Capture the cell that displays the provided text and extract its (x, y) central coordinate. 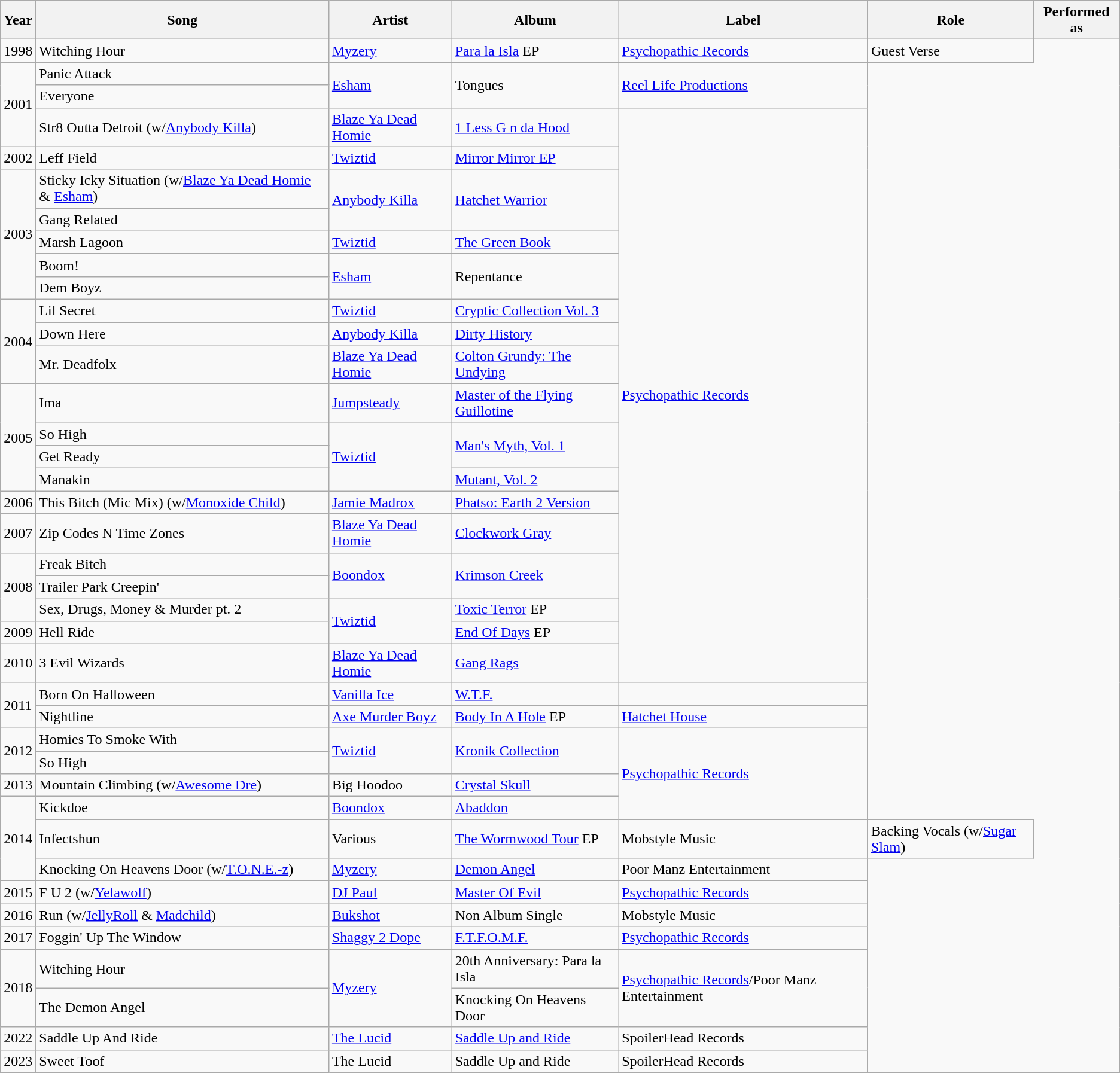
Label (743, 20)
2003 (18, 234)
F.T.F.O.M.F. (535, 938)
Panic Attack (182, 74)
2001 (18, 104)
Down Here (182, 333)
Various (390, 839)
The Green Book (535, 242)
Kronik Collection (535, 751)
Toxic Terror EP (535, 609)
Dirty History (535, 333)
Gang Related (182, 220)
End Of Days EP (535, 632)
Master of the Flying Guillotine (535, 403)
1998 (18, 51)
Hell Ride (182, 632)
Mr. Deadfolx (182, 365)
Artist (390, 20)
2009 (18, 632)
Performed as (1076, 20)
2008 (18, 587)
2017 (18, 938)
Backing Vocals (w/Sugar Slam) (950, 839)
Ima (182, 403)
Role (950, 20)
Hatchet Warrior (535, 200)
Zip Codes N Time Zones (182, 534)
2011 (18, 705)
2002 (18, 158)
Tongues (535, 85)
Poor Manz Entertainment (743, 870)
Body In A Hole EP (535, 717)
Master Of Evil (535, 892)
Shaggy 2 Dope (390, 938)
20th Anniversary: Para la Isla (535, 969)
2022 (18, 1038)
Boom! (182, 265)
Infectshun (182, 839)
Bukshot (390, 915)
Gang Rags (535, 663)
Saddle Up And Ride (182, 1038)
Mutant, Vol. 2 (535, 480)
The Demon Angel (182, 1007)
Cryptic Collection Vol. 3 (535, 310)
Knocking On Heavens Door (w/T.O.N.E.-z) (182, 870)
Big Hoodoo (390, 785)
2004 (18, 341)
Knocking On Heavens Door (535, 1007)
Nightline (182, 717)
Para la Isla EP (535, 51)
F U 2 (w/Yelawolf) (182, 892)
Foggin' Up The Window (182, 938)
Krimson Creek (535, 575)
Psychopathic Records/Poor Manz Entertainment (743, 988)
2005 (18, 438)
Clockwork Gray (535, 534)
Album (535, 20)
Hatchet House (743, 717)
Trailer Park Creepin' (182, 587)
Abaddon (535, 808)
W.T.F. (535, 694)
Guest Verse (950, 51)
Colton Grundy: The Undying (535, 365)
Str8 Outta Detroit (w/Anybody Killa) (182, 127)
Everyone (182, 96)
Reel Life Productions (743, 85)
2007 (18, 534)
Leff Field (182, 158)
Born On Halloween (182, 694)
Homies To Smoke With (182, 739)
Dem Boyz (182, 288)
3 Evil Wizards (182, 663)
The Wormwood Tour EP (535, 839)
Man's Myth, Vol. 1 (535, 446)
Axe Murder Boyz (390, 717)
2012 (18, 751)
Repentance (535, 276)
Non Album Single (535, 915)
Mountain Climbing (w/Awesome Dre) (182, 785)
Marsh Lagoon (182, 242)
2015 (18, 892)
Freak Bitch (182, 564)
2014 (18, 839)
Jumpsteady (390, 403)
Demon Angel (535, 870)
2010 (18, 663)
This Bitch (Mic Mix) (w/Monoxide Child) (182, 502)
2013 (18, 785)
Phatso: Earth 2 Version (535, 502)
Year (18, 20)
Jamie Madrox (390, 502)
Crystal Skull (535, 785)
2023 (18, 1061)
Sticky Icky Situation (w/Blaze Ya Dead Homie & Esham) (182, 189)
2016 (18, 915)
Get Ready (182, 457)
1 Less G n da Hood (535, 127)
Lil Secret (182, 310)
2018 (18, 988)
2006 (18, 502)
Run (w/JellyRoll & Madchild) (182, 915)
Sex, Drugs, Money & Murder pt. 2 (182, 609)
DJ Paul (390, 892)
Sweet Toof (182, 1061)
Vanilla Ice (390, 694)
Manakin (182, 480)
Song (182, 20)
Kickdoe (182, 808)
Mirror Mirror EP (535, 158)
